Find where the given text appears and provide that cell's center as [X, Y] coordinate. 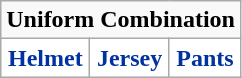
Jersey [130, 58]
Uniform Combination [121, 20]
Helmet [46, 58]
Pants [204, 58]
